From the cell containing the given text, extract its center point as (x, y) coordinate. 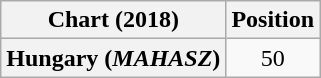
Chart (2018) (114, 20)
Position (273, 20)
50 (273, 58)
Hungary (MAHASZ) (114, 58)
